Find where the given text appears and provide that cell's center as (x, y) coordinate. 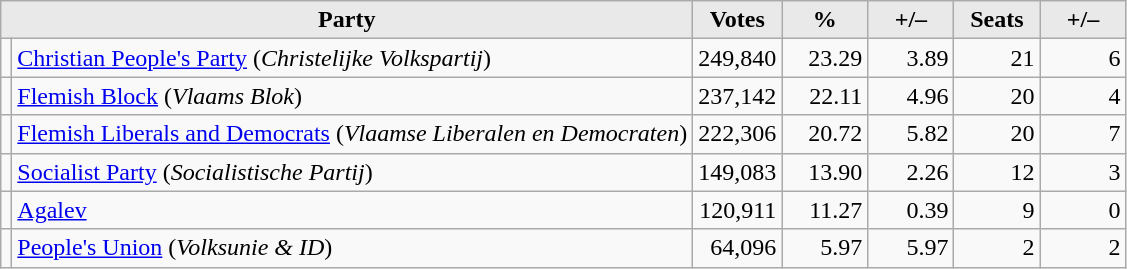
3 (1083, 172)
22.11 (825, 96)
6 (1083, 58)
11.27 (825, 210)
4 (1083, 96)
0 (1083, 210)
Christian People's Party (Christelijke Volkspartij) (352, 58)
Agalev (352, 210)
222,306 (738, 134)
20.72 (825, 134)
Flemish Liberals and Democrats (Vlaamse Liberalen en Democraten) (352, 134)
64,096 (738, 248)
% (825, 20)
7 (1083, 134)
23.29 (825, 58)
21 (997, 58)
13.90 (825, 172)
Socialist Party (Socialistische Partij) (352, 172)
Party (347, 20)
12 (997, 172)
120,911 (738, 210)
237,142 (738, 96)
9 (997, 210)
5.82 (911, 134)
0.39 (911, 210)
Votes (738, 20)
149,083 (738, 172)
3.89 (911, 58)
Seats (997, 20)
2.26 (911, 172)
People's Union (Volksunie & ID) (352, 248)
Flemish Block (Vlaams Blok) (352, 96)
4.96 (911, 96)
249,840 (738, 58)
